Output the [x, y] coordinate of the center of the cell containing the given text.  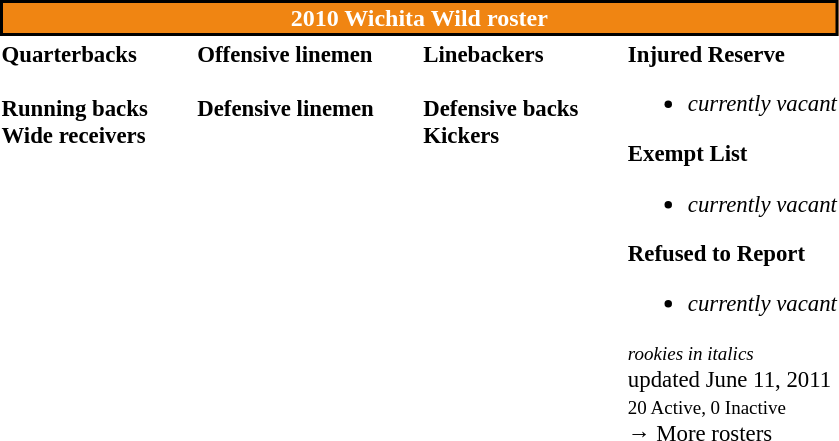
2010 Wichita Wild roster [419, 18]
